Search for the cell housing the specified text and yield its (x, y) center coordinate. 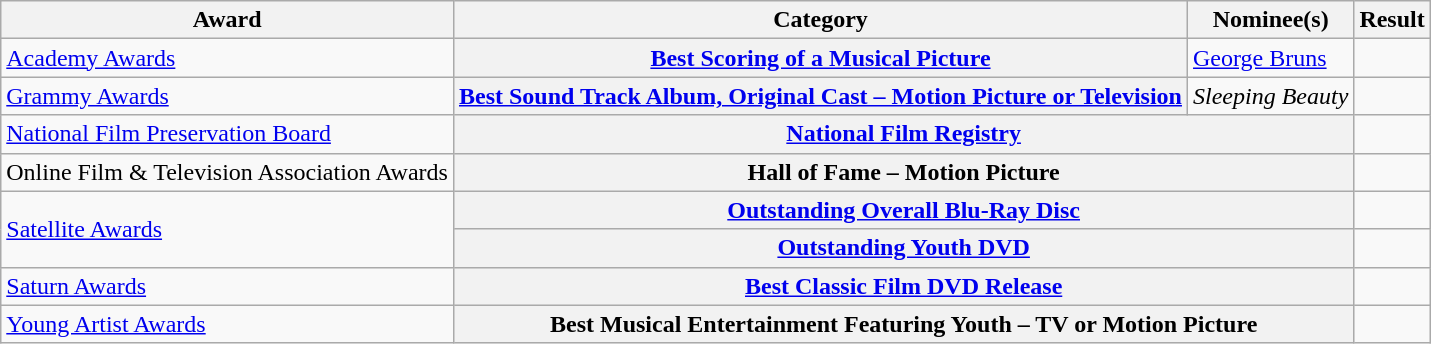
Academy Awards (228, 58)
National Film Registry (903, 134)
Best Classic Film DVD Release (903, 286)
Sleeping Beauty (1271, 96)
Best Scoring of a Musical Picture (820, 58)
Award (228, 20)
Hall of Fame – Motion Picture (903, 172)
Nominee(s) (1271, 20)
Result (1392, 20)
Online Film & Television Association Awards (228, 172)
National Film Preservation Board (228, 134)
Saturn Awards (228, 286)
Grammy Awards (228, 96)
George Bruns (1271, 58)
Category (820, 20)
Outstanding Youth DVD (903, 248)
Best Sound Track Album, Original Cast – Motion Picture or Television (820, 96)
Best Musical Entertainment Featuring Youth – TV or Motion Picture (903, 324)
Young Artist Awards (228, 324)
Outstanding Overall Blu-Ray Disc (903, 210)
Satellite Awards (228, 229)
